Extract the [X, Y] coordinate from the center of the cell holding the provided text.  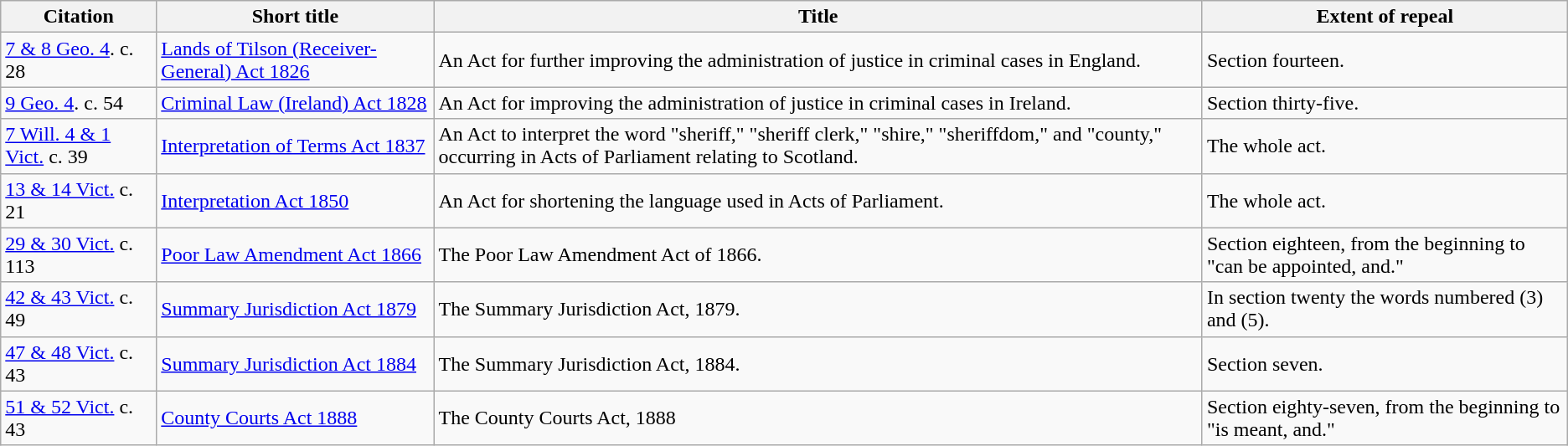
An Act to interpret the word "sheriff," "sheriff clerk," "shire," "sheriffdom," and "county," occurring in Acts of Parliament relating to Scotland. [818, 146]
Short title [295, 17]
The County Courts Act, 1888 [818, 418]
13 & 14 Vict. c. 21 [79, 201]
42 & 43 Vict. c. 49 [79, 310]
The Poor Law Amendment Act of 1866. [818, 254]
7 & 8 Geo. 4. c. 28 [79, 60]
An Act for shortening the language used in Acts of Parliament. [818, 201]
9 Geo. 4. c. 54 [79, 103]
An Act for further improving the administration of justice in criminal cases in England. [818, 60]
Section seven. [1385, 363]
7 Will. 4 & 1 Vict. c. 39 [79, 146]
29 & 30 Vict. c. 113 [79, 254]
Extent of repeal [1385, 17]
An Act for improving the administration of justice in criminal cases in Ireland. [818, 103]
In section twenty the words numbered (3) and (5). [1385, 310]
Summary Jurisdiction Act 1884 [295, 363]
Citation [79, 17]
Interpretation Act 1850 [295, 201]
Interpretation of Terms Act 1837 [295, 146]
Lands of Tilson (Receiver-General) Act 1826 [295, 60]
Criminal Law (Ireland) Act 1828 [295, 103]
Section eighty-seven, from the beginning to "is meant, and." [1385, 418]
Section fourteen. [1385, 60]
Section eighteen, from the beginning to "can be appointed, and." [1385, 254]
Summary Jurisdiction Act 1879 [295, 310]
County Courts Act 1888 [295, 418]
Title [818, 17]
Poor Law Amendment Act 1866 [295, 254]
47 & 48 Vict. c. 43 [79, 363]
51 & 52 Vict. c. 43 [79, 418]
Section thirty-five. [1385, 103]
The Summary Jurisdiction Act, 1884. [818, 363]
The Summary Jurisdiction Act, 1879. [818, 310]
